Pinpoint the cell where the given text exists, returning its [x, y] midpoint coordinate. 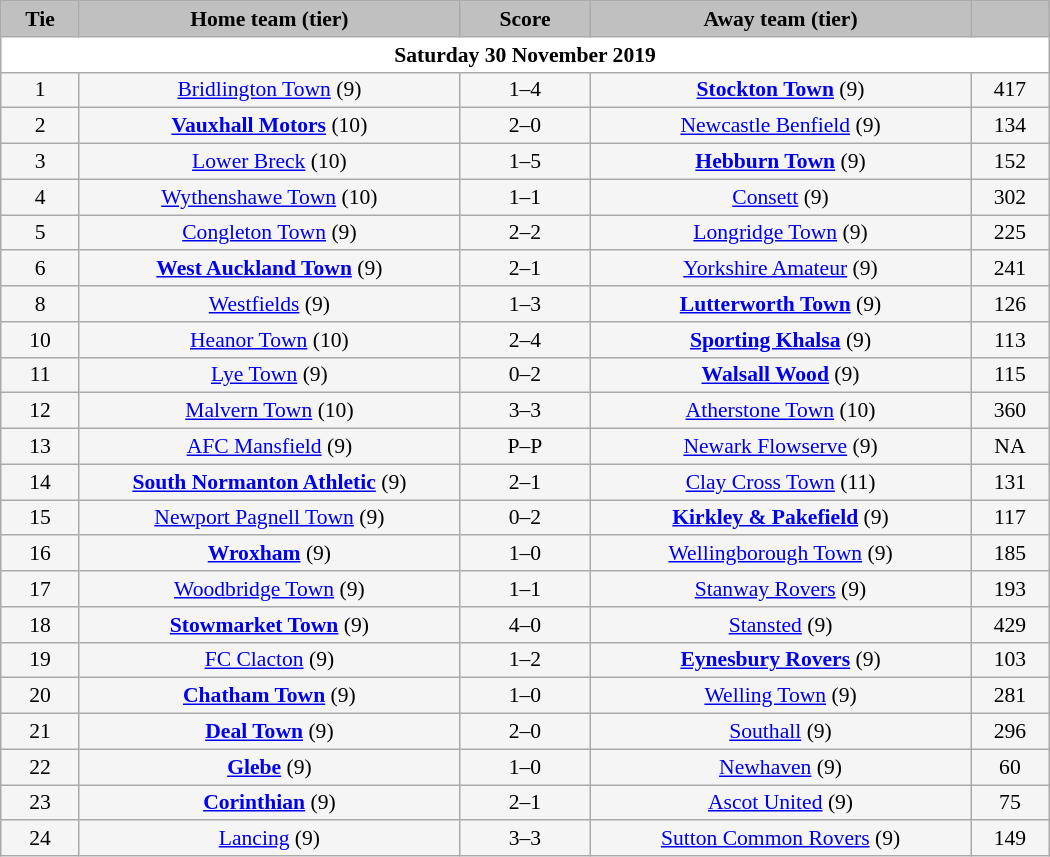
103 [1010, 660]
Lutterworth Town (9) [781, 304]
Stowmarket Town (9) [269, 625]
Stockton Town (9) [781, 90]
Newport Pagnell Town (9) [269, 518]
Ascot United (9) [781, 803]
Southall (9) [781, 732]
Congleton Town (9) [269, 233]
2–4 [524, 340]
24 [40, 839]
Saturday 30 November 2019 [525, 55]
Vauxhall Motors (10) [269, 126]
115 [1010, 375]
281 [1010, 696]
Stansted (9) [781, 625]
6 [40, 269]
Walsall Wood (9) [781, 375]
11 [40, 375]
1–3 [524, 304]
296 [1010, 732]
West Auckland Town (9) [269, 269]
1–4 [524, 90]
15 [40, 518]
20 [40, 696]
Lower Breck (10) [269, 162]
Newark Flowserve (9) [781, 447]
Consett (9) [781, 197]
241 [1010, 269]
22 [40, 767]
429 [1010, 625]
16 [40, 554]
14 [40, 482]
Lancing (9) [269, 839]
Wellingborough Town (9) [781, 554]
Wroxham (9) [269, 554]
8 [40, 304]
Home team (tier) [269, 19]
Sutton Common Rovers (9) [781, 839]
Chatham Town (9) [269, 696]
Kirkley & Pakefield (9) [781, 518]
Bridlington Town (9) [269, 90]
117 [1010, 518]
Corinthian (9) [269, 803]
19 [40, 660]
Deal Town (9) [269, 732]
75 [1010, 803]
Tie [40, 19]
Atherstone Town (10) [781, 411]
Wythenshawe Town (10) [269, 197]
Woodbridge Town (9) [269, 589]
Score [524, 19]
17 [40, 589]
Malvern Town (10) [269, 411]
360 [1010, 411]
18 [40, 625]
Hebburn Town (9) [781, 162]
Heanor Town (10) [269, 340]
NA [1010, 447]
126 [1010, 304]
60 [1010, 767]
Eynesbury Rovers (9) [781, 660]
13 [40, 447]
23 [40, 803]
Away team (tier) [781, 19]
5 [40, 233]
Longridge Town (9) [781, 233]
131 [1010, 482]
Lye Town (9) [269, 375]
Sporting Khalsa (9) [781, 340]
Newcastle Benfield (9) [781, 126]
225 [1010, 233]
1–2 [524, 660]
FC Clacton (9) [269, 660]
2 [40, 126]
Yorkshire Amateur (9) [781, 269]
12 [40, 411]
1 [40, 90]
South Normanton Athletic (9) [269, 482]
Welling Town (9) [781, 696]
1–5 [524, 162]
Newhaven (9) [781, 767]
149 [1010, 839]
Westfields (9) [269, 304]
AFC Mansfield (9) [269, 447]
417 [1010, 90]
3 [40, 162]
P–P [524, 447]
21 [40, 732]
185 [1010, 554]
302 [1010, 197]
113 [1010, 340]
Stanway Rovers (9) [781, 589]
10 [40, 340]
4 [40, 197]
2–2 [524, 233]
193 [1010, 589]
4–0 [524, 625]
134 [1010, 126]
Clay Cross Town (11) [781, 482]
152 [1010, 162]
Glebe (9) [269, 767]
